Extract the (x, y) coordinate from the center of the cell holding the provided text.  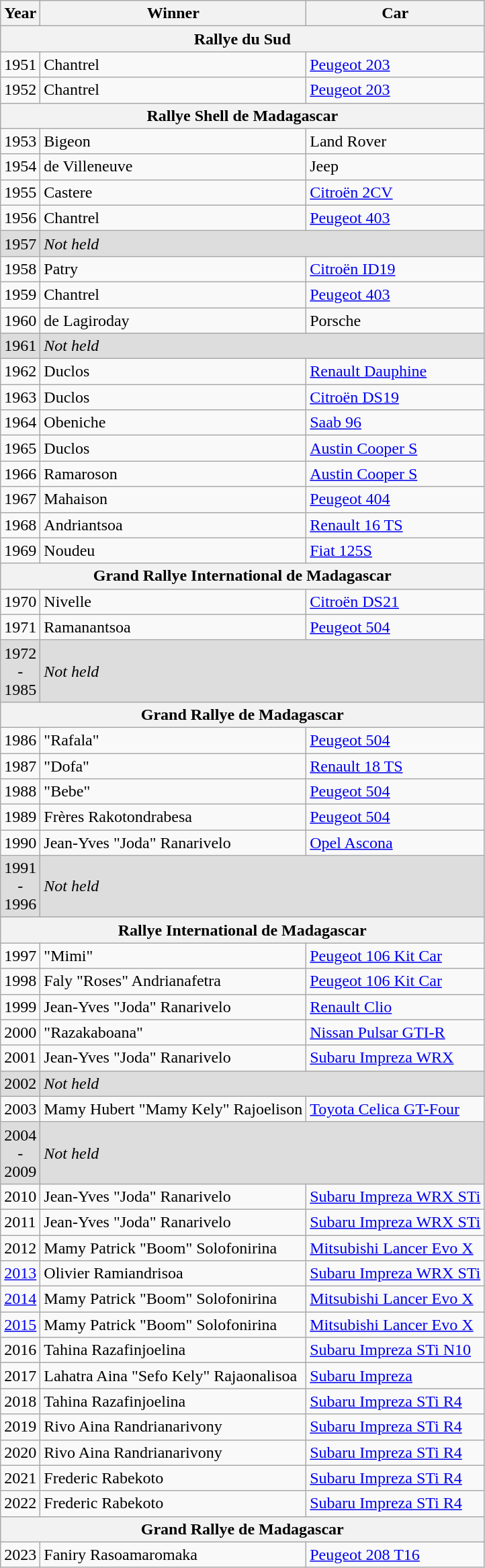
1953 (20, 141)
Renault Clio (395, 1007)
Faniry Rasoamaromaka (173, 1555)
Frères Rakotondrabesa (173, 817)
2019 (20, 1427)
1971 (20, 627)
2004-2009 (20, 1153)
Ramaroson (173, 474)
2002 (20, 1083)
1989 (20, 817)
1998 (20, 981)
1986 (20, 740)
"Bebe" (173, 792)
2018 (20, 1401)
1960 (20, 321)
2003 (20, 1109)
2013 (20, 1274)
1957 (20, 243)
Subaru Impreza STi N10 (395, 1350)
1958 (20, 269)
2011 (20, 1222)
Grand Rallye International de Madagascar (242, 576)
Subaru Impreza WRX (395, 1058)
de Lagiroday (173, 321)
Noudeu (173, 550)
Year (20, 13)
1961 (20, 346)
2023 (20, 1555)
1966 (20, 474)
Subaru Impreza (395, 1376)
1997 (20, 956)
1952 (20, 90)
Opel Ascona (395, 843)
Mahaison (173, 499)
Ramanantsoa (173, 627)
2012 (20, 1248)
"Dofa" (173, 766)
"Razakaboana" (173, 1032)
1968 (20, 525)
Citroën DS21 (395, 602)
Lahatra Aina "Sefo Kely" Rajaonalisoa (173, 1376)
Winner (173, 13)
1972-1985 (20, 671)
Rallye International de Madagascar (242, 930)
1991-1996 (20, 886)
1951 (20, 65)
Patry (173, 269)
1970 (20, 602)
2017 (20, 1376)
Porsche (395, 321)
Peugeot 208 T16 (395, 1555)
1962 (20, 372)
1967 (20, 499)
Olivier Ramiandrisoa (173, 1274)
Citroën ID19 (395, 269)
Renault 16 TS (395, 525)
1965 (20, 448)
Renault Dauphine (395, 372)
Citroën 2CV (395, 192)
1988 (20, 792)
1964 (20, 423)
1999 (20, 1007)
"Mimi" (173, 956)
Obeniche (173, 423)
Andriantsoa (173, 525)
1969 (20, 550)
Peugeot 404 (395, 499)
Rallye Shell de Madagascar (242, 116)
2014 (20, 1299)
2001 (20, 1058)
Land Rover (395, 141)
1990 (20, 843)
Mamy Hubert "Mamy Kely" Rajoelison (173, 1109)
Toyota Celica GT-Four (395, 1109)
1956 (20, 218)
Faly "Roses" Andrianafetra (173, 981)
Nivelle (173, 602)
Car (395, 13)
Nissan Pulsar GTI-R (395, 1032)
Jeep (395, 167)
2021 (20, 1478)
2016 (20, 1350)
Saab 96 (395, 423)
Citroën DS19 (395, 397)
1987 (20, 766)
2022 (20, 1503)
1959 (20, 294)
Renault 18 TS (395, 766)
"Rafala" (173, 740)
1963 (20, 397)
de Villeneuve (173, 167)
Fiat 125S (395, 550)
Bigeon (173, 141)
2020 (20, 1452)
Castere (173, 192)
Rallye du Sud (242, 39)
1955 (20, 192)
2015 (20, 1325)
2000 (20, 1032)
2010 (20, 1196)
1954 (20, 167)
